Scan for the cell matching the given text and deliver its [X, Y] coordinate at center. 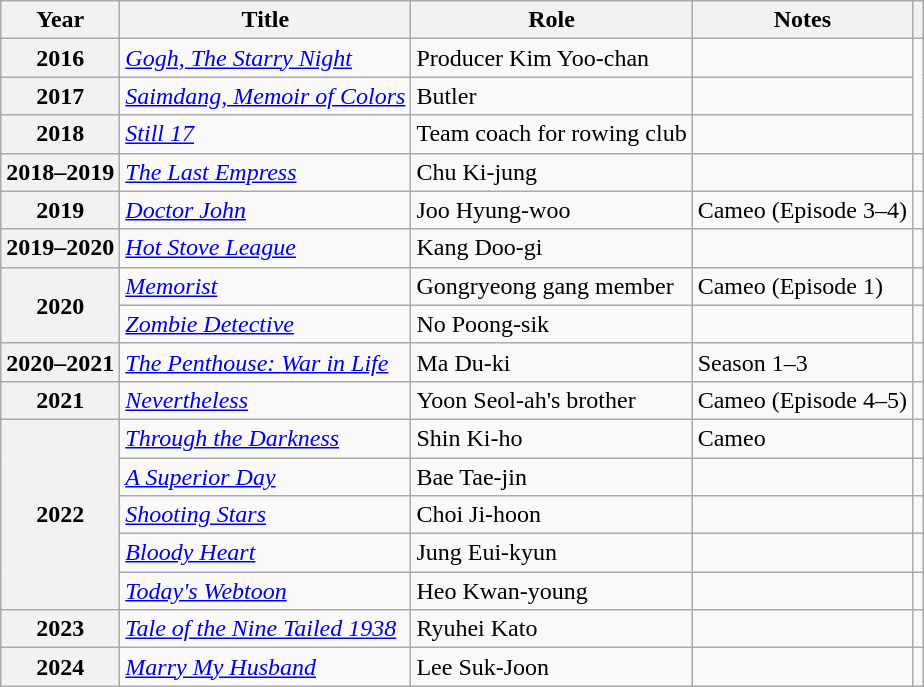
Cameo [802, 438]
Bloody Heart [266, 553]
Shooting Stars [266, 515]
Season 1–3 [802, 362]
Lee Suk-Joon [552, 667]
Joo Hyung-woo [552, 210]
2017 [60, 96]
Ma Du-ki [552, 362]
2022 [60, 514]
Role [552, 20]
Through the Darkness [266, 438]
Cameo (Episode 1) [802, 286]
Notes [802, 20]
Year [60, 20]
Saimdang, Memoir of Colors [266, 96]
Title [266, 20]
2018 [60, 134]
2020–2021 [60, 362]
Butler [552, 96]
Chu Ki-jung [552, 172]
Gongryeong gang member [552, 286]
Team coach for rowing club [552, 134]
The Last Empress [266, 172]
Cameo (Episode 3–4) [802, 210]
Doctor John [266, 210]
Tale of the Nine Tailed 1938 [266, 629]
Hot Stove League [266, 248]
The Penthouse: War in Life [266, 362]
Yoon Seol-ah's brother [552, 400]
Ryuhei Kato [552, 629]
2023 [60, 629]
2019–2020 [60, 248]
Zombie Detective [266, 324]
2019 [60, 210]
Choi Ji-hoon [552, 515]
Still 17 [266, 134]
Cameo (Episode 4–5) [802, 400]
Bae Tae-jin [552, 477]
2021 [60, 400]
Producer Kim Yoo-chan [552, 58]
Heo Kwan-young [552, 591]
Marry My Husband [266, 667]
A Superior Day [266, 477]
Gogh, The Starry Night [266, 58]
Shin Ki-ho [552, 438]
2024 [60, 667]
2018–2019 [60, 172]
No Poong-sik [552, 324]
Memorist [266, 286]
2020 [60, 305]
Today's Webtoon [266, 591]
Nevertheless [266, 400]
Jung Eui-kyun [552, 553]
Kang Doo-gi [552, 248]
2016 [60, 58]
